Determine the [x, y] coordinate at the center of the cell enclosing the given text.  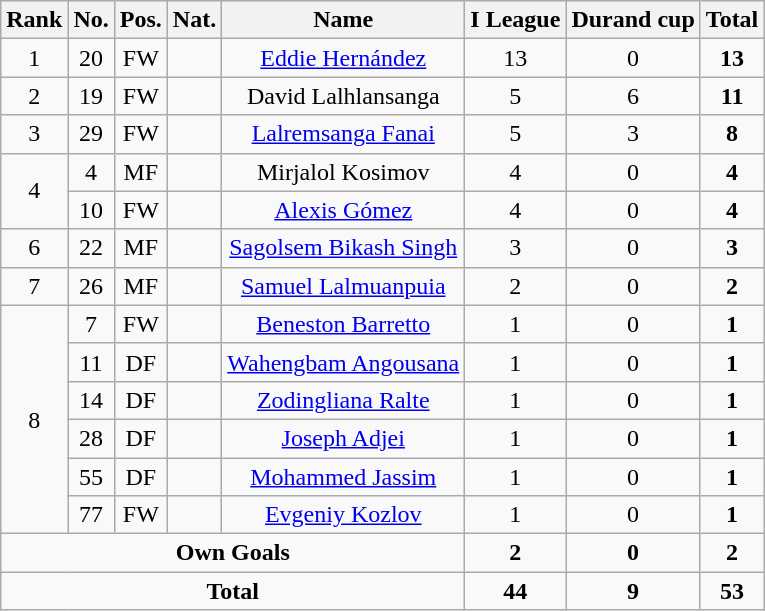
Joseph Adjei [344, 438]
Name [344, 20]
Samuel Lalmuanpuia [344, 286]
Wahengbam Angousana [344, 362]
Nat. [194, 20]
Eddie Hernández [344, 58]
Mohammed Jassim [344, 477]
53 [732, 591]
I League [516, 20]
26 [91, 286]
20 [91, 58]
77 [91, 515]
28 [91, 438]
10 [91, 210]
Evgeniy Kozlov [344, 515]
9 [633, 591]
David Lalhlansanga [344, 96]
Lalremsanga Fanai [344, 134]
44 [516, 591]
55 [91, 477]
Alexis Gómez [344, 210]
29 [91, 134]
22 [91, 248]
Mirjalol Kosimov [344, 172]
19 [91, 96]
Zodingliana Ralte [344, 400]
Sagolsem Bikash Singh [344, 248]
Pos. [140, 20]
Beneston Barretto [344, 324]
Durand cup [633, 20]
Own Goals [233, 553]
Rank [34, 20]
14 [91, 400]
No. [91, 20]
